For the text-containing cell, return its midpoint in [x, y] coordinate format. 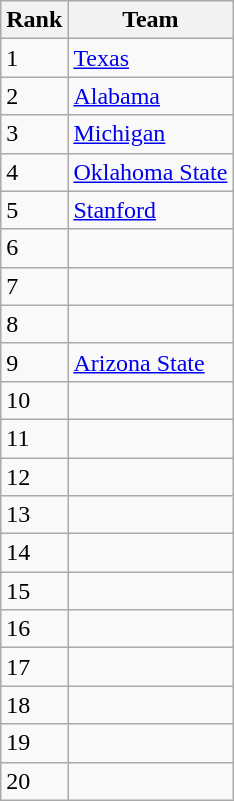
5 [34, 210]
18 [34, 705]
14 [34, 553]
Michigan [150, 134]
Rank [34, 20]
12 [34, 477]
Arizona State [150, 362]
20 [34, 781]
13 [34, 515]
3 [34, 134]
9 [34, 362]
17 [34, 667]
Oklahoma State [150, 172]
Stanford [150, 210]
15 [34, 591]
Alabama [150, 96]
6 [34, 248]
8 [34, 324]
16 [34, 629]
10 [34, 400]
Texas [150, 58]
11 [34, 438]
Team [150, 20]
2 [34, 96]
1 [34, 58]
7 [34, 286]
4 [34, 172]
19 [34, 743]
